Find where the given text appears and provide that cell's center as (X, Y) coordinate. 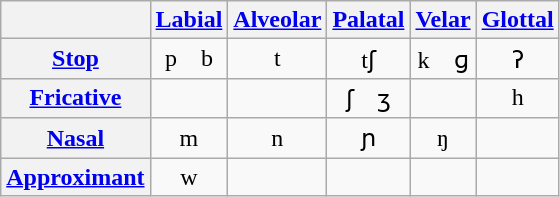
Nasal (76, 138)
ʃ ʒ (368, 98)
k ɡ (443, 59)
tʃ (368, 59)
Approximant (76, 177)
n (278, 138)
Stop (76, 59)
Velar (443, 20)
Glottal (518, 20)
ɲ (368, 138)
h (518, 98)
Palatal (368, 20)
Alveolar (278, 20)
ʔ (518, 59)
p b (189, 59)
m (189, 138)
t (278, 59)
ŋ (443, 138)
w (189, 177)
Labial (189, 20)
Fricative (76, 98)
